Determine the (X, Y) coordinate at the center of the cell enclosing the given text.  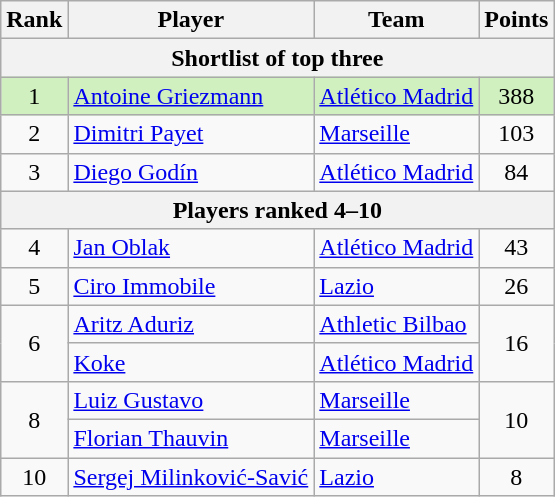
26 (516, 286)
4 (34, 248)
Player (191, 20)
1 (34, 96)
Players ranked 4–10 (278, 210)
Sergej Milinković-Savić (191, 477)
Jan Oblak (191, 248)
388 (516, 96)
Koke (191, 362)
6 (34, 343)
Athletic Bilbao (396, 324)
Aritz Aduriz (191, 324)
Rank (34, 20)
Florian Thauvin (191, 438)
Luiz Gustavo (191, 400)
Diego Godín (191, 172)
43 (516, 248)
2 (34, 134)
Ciro Immobile (191, 286)
84 (516, 172)
5 (34, 286)
Dimitri Payet (191, 134)
Team (396, 20)
3 (34, 172)
Antoine Griezmann (191, 96)
103 (516, 134)
Shortlist of top three (278, 58)
Points (516, 20)
16 (516, 343)
